Determine the (X, Y) coordinate at the center of the cell enclosing the given text.  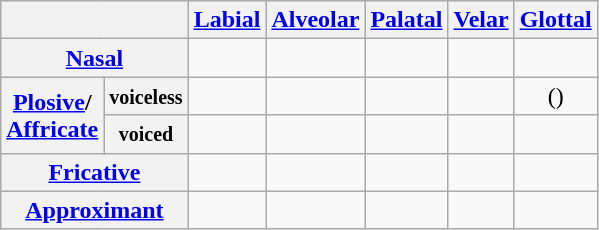
voiced (146, 134)
Glottal (556, 20)
Alveolar (316, 20)
Velar (481, 20)
Nasal (94, 58)
Palatal (406, 20)
Labial (227, 20)
Fricative (94, 172)
Plosive/Affricate (52, 115)
Approximant (94, 210)
voiceless (146, 96)
() (556, 96)
